Determine the (X, Y) coordinate at the center of the cell enclosing the given text.  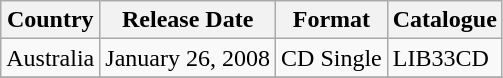
Release Date (188, 20)
CD Single (332, 58)
January 26, 2008 (188, 58)
Catalogue (444, 20)
LIB33CD (444, 58)
Country (50, 20)
Australia (50, 58)
Format (332, 20)
